Output the [X, Y] coordinate of the center of the cell containing the given text.  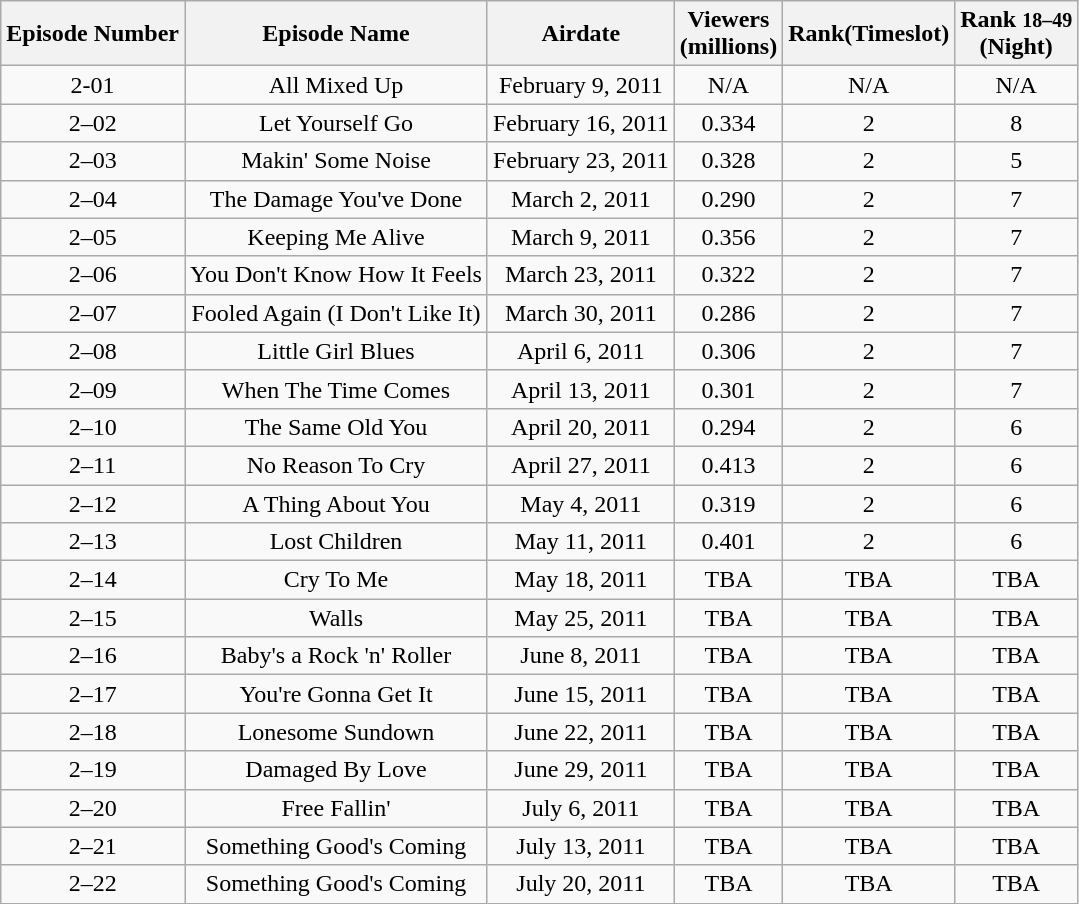
0.286 [728, 313]
Keeping Me Alive [336, 237]
All Mixed Up [336, 85]
May 11, 2011 [580, 542]
May 4, 2011 [580, 503]
Makin' Some Noise [336, 161]
0.290 [728, 199]
Episode Name [336, 34]
2-01 [93, 85]
2–03 [93, 161]
Walls [336, 618]
Rank(Timeslot) [869, 34]
0.413 [728, 465]
2–15 [93, 618]
March 2, 2011 [580, 199]
February 9, 2011 [580, 85]
0.306 [728, 351]
February 23, 2011 [580, 161]
The Same Old You [336, 427]
5 [1016, 161]
May 18, 2011 [580, 580]
2–11 [93, 465]
June 22, 2011 [580, 732]
0.301 [728, 389]
0.319 [728, 503]
Little Girl Blues [336, 351]
March 30, 2011 [580, 313]
2–21 [93, 846]
2–05 [93, 237]
2–18 [93, 732]
When The Time Comes [336, 389]
July 13, 2011 [580, 846]
Episode Number [93, 34]
April 20, 2011 [580, 427]
0.328 [728, 161]
February 16, 2011 [580, 123]
Viewers(millions) [728, 34]
April 27, 2011 [580, 465]
May 25, 2011 [580, 618]
0.356 [728, 237]
Rank 18–49(Night) [1016, 34]
No Reason To Cry [336, 465]
Cry To Me [336, 580]
2–02 [93, 123]
2–17 [93, 694]
8 [1016, 123]
Free Fallin' [336, 808]
0.294 [728, 427]
2–12 [93, 503]
2–08 [93, 351]
2–10 [93, 427]
0.401 [728, 542]
0.322 [728, 275]
Baby's a Rock 'n' Roller [336, 656]
2–22 [93, 884]
Lost Children [336, 542]
2–06 [93, 275]
2–07 [93, 313]
0.334 [728, 123]
Fooled Again (I Don't Like It) [336, 313]
2–16 [93, 656]
2–04 [93, 199]
Damaged By Love [336, 770]
April 13, 2011 [580, 389]
The Damage You've Done [336, 199]
2–19 [93, 770]
July 6, 2011 [580, 808]
July 20, 2011 [580, 884]
You're Gonna Get It [336, 694]
March 9, 2011 [580, 237]
Airdate [580, 34]
2–14 [93, 580]
June 15, 2011 [580, 694]
A Thing About You [336, 503]
Let Yourself Go [336, 123]
June 29, 2011 [580, 770]
Lonesome Sundown [336, 732]
March 23, 2011 [580, 275]
2–13 [93, 542]
2–09 [93, 389]
You Don't Know How It Feels [336, 275]
2–20 [93, 808]
June 8, 2011 [580, 656]
April 6, 2011 [580, 351]
